Identify which cell holds the provided text, then report its (X, Y) central coordinate. 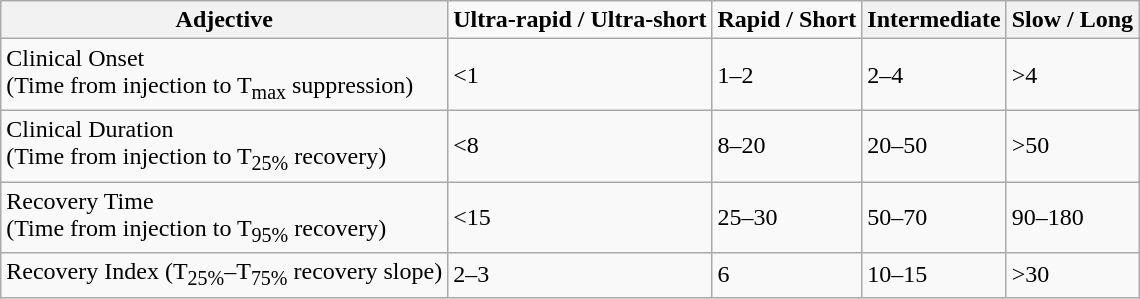
10–15 (934, 275)
Clinical Duration (Time from injection to T25% recovery) (224, 146)
>30 (1072, 275)
8–20 (787, 146)
<1 (580, 74)
<15 (580, 218)
2–3 (580, 275)
>50 (1072, 146)
Ultra-rapid / Ultra-short (580, 20)
1–2 (787, 74)
6 (787, 275)
90–180 (1072, 218)
<8 (580, 146)
25–30 (787, 218)
50–70 (934, 218)
Rapid / Short (787, 20)
Clinical Onset (Time from injection to Tmax suppression) (224, 74)
20–50 (934, 146)
>4 (1072, 74)
Intermediate (934, 20)
Recovery Time (Time from injection to T95% recovery) (224, 218)
Recovery Index (T25%–T75% recovery slope) (224, 275)
Adjective (224, 20)
Slow / Long (1072, 20)
2–4 (934, 74)
